Search for the cell housing the specified text and yield its [x, y] center coordinate. 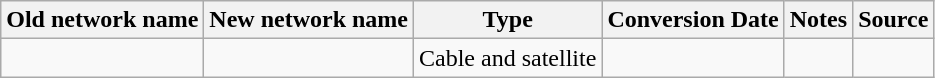
New network name [309, 20]
Type [508, 20]
Old network name [102, 20]
Notes [818, 20]
Source [894, 20]
Conversion Date [693, 20]
Cable and satellite [508, 58]
